Search for the cell housing the specified text and yield its (x, y) center coordinate. 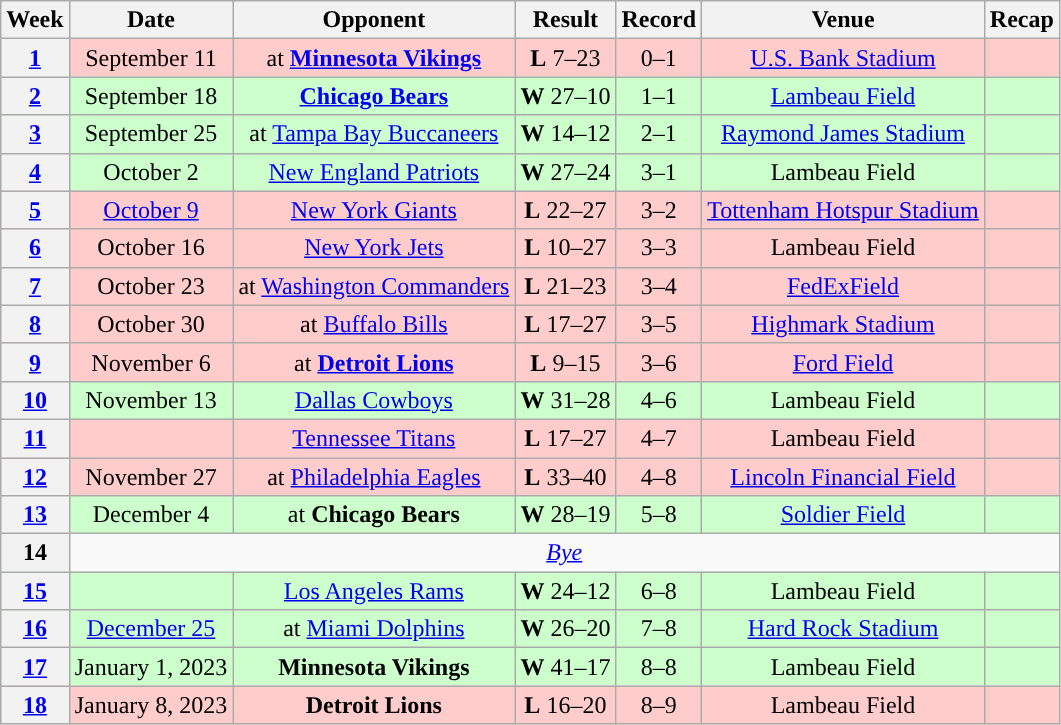
New England Patriots (374, 172)
L 21–23 (566, 286)
8 (35, 324)
at Philadelphia Eagles (374, 477)
Tennessee Titans (374, 438)
12 (35, 477)
6 (35, 248)
3–4 (659, 286)
1–1 (659, 96)
Detroit Lions (374, 705)
W 31–28 (566, 400)
at Detroit Lions (374, 362)
Record (659, 20)
Raymond James Stadium (844, 134)
New York Jets (374, 248)
3–5 (659, 324)
Bye (564, 553)
L 10–27 (566, 248)
3–1 (659, 172)
4–6 (659, 400)
Result (566, 20)
2–1 (659, 134)
13 (35, 515)
3–3 (659, 248)
New York Giants (374, 210)
15 (35, 591)
L 33–40 (566, 477)
Recap (1022, 20)
1 (35, 58)
January 8, 2023 (151, 705)
8–8 (659, 667)
6–8 (659, 591)
17 (35, 667)
October 16 (151, 248)
9 (35, 362)
at Miami Dolphins (374, 629)
4–7 (659, 438)
January 1, 2023 (151, 667)
4 (35, 172)
Tottenham Hotspur Stadium (844, 210)
7–8 (659, 629)
Soldier Field (844, 515)
5–8 (659, 515)
October 9 (151, 210)
Minnesota Vikings (374, 667)
5 (35, 210)
W 27–10 (566, 96)
Venue (844, 20)
at Buffalo Bills (374, 324)
October 2 (151, 172)
18 (35, 705)
3 (35, 134)
14 (35, 553)
November 6 (151, 362)
10 (35, 400)
7 (35, 286)
11 (35, 438)
December 4 (151, 515)
at Washington Commanders (374, 286)
Date (151, 20)
L 16–20 (566, 705)
Ford Field (844, 362)
W 28–19 (566, 515)
at Minnesota Vikings (374, 58)
September 11 (151, 58)
Chicago Bears (374, 96)
Hard Rock Stadium (844, 629)
16 (35, 629)
Los Angeles Rams (374, 591)
2 (35, 96)
Dallas Cowboys (374, 400)
W 14–12 (566, 134)
FedExField (844, 286)
September 25 (151, 134)
U.S. Bank Stadium (844, 58)
at Tampa Bay Buccaneers (374, 134)
L 22–27 (566, 210)
3–6 (659, 362)
L 7–23 (566, 58)
3–2 (659, 210)
December 25 (151, 629)
0–1 (659, 58)
Highmark Stadium (844, 324)
8–9 (659, 705)
Opponent (374, 20)
November 13 (151, 400)
November 27 (151, 477)
October 23 (151, 286)
W 24–12 (566, 591)
Lincoln Financial Field (844, 477)
W 26–20 (566, 629)
L 9–15 (566, 362)
September 18 (151, 96)
W 27–24 (566, 172)
W 41–17 (566, 667)
Week (35, 20)
at Chicago Bears (374, 515)
4–8 (659, 477)
October 30 (151, 324)
